Extract the [x, y] coordinate from the center of the cell holding the provided text.  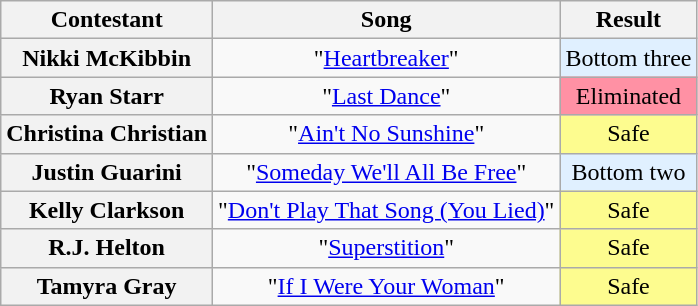
Result [628, 20]
Bottom two [628, 172]
Nikki McKibbin [107, 58]
"Don't Play That Song (You Lied)" [386, 210]
Justin Guarini [107, 172]
"If I Were Your Woman" [386, 286]
"Last Dance" [386, 96]
Eliminated [628, 96]
"Superstition" [386, 248]
Contestant [107, 20]
R.J. Helton [107, 248]
Bottom three [628, 58]
Ryan Starr [107, 96]
Kelly Clarkson [107, 210]
"Ain't No Sunshine" [386, 134]
"Someday We'll All Be Free" [386, 172]
"Heartbreaker" [386, 58]
Christina Christian [107, 134]
Tamyra Gray [107, 286]
Song [386, 20]
